Scan for the cell matching the given text and deliver its [X, Y] coordinate at center. 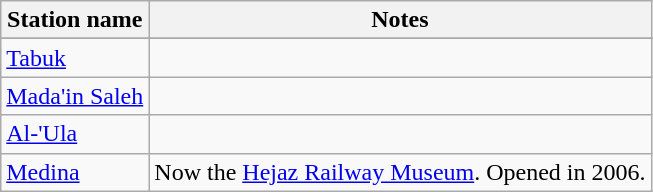
Al-'Ula [75, 134]
Mada'in Saleh [75, 96]
Now the Hejaz Railway Museum. Opened in 2006. [400, 172]
Medina [75, 172]
Notes [400, 20]
Station name [75, 20]
Tabuk [75, 58]
